Determine the [x, y] coordinate at the center of the cell enclosing the given text.  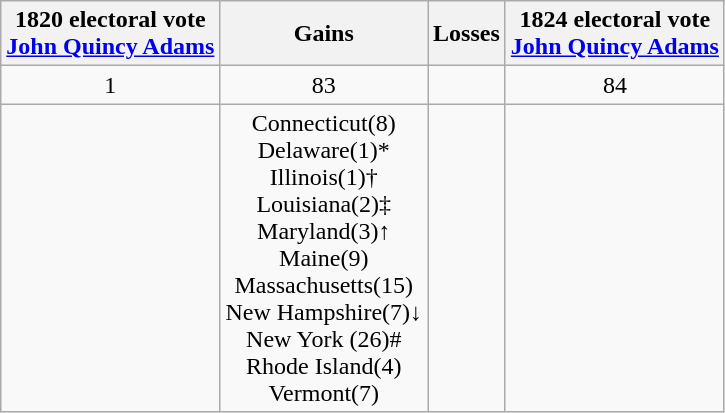
84 [614, 85]
83 [324, 85]
1 [110, 85]
Connecticut(8)Delaware(1)*Illinois(1)†Louisiana(2)‡Maryland(3)↑Maine(9)Massachusetts(15)New Hampshire(7)↓New York (26)#Rhode Island(4)Vermont(7) [324, 258]
Gains [324, 34]
1824 electoral voteJohn Quincy Adams [614, 34]
Losses [467, 34]
1820 electoral voteJohn Quincy Adams [110, 34]
